Identify which cell holds the provided text, then report its (X, Y) central coordinate. 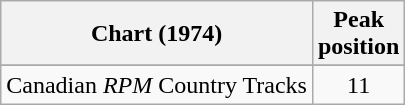
11 (358, 85)
Chart (1974) (157, 34)
Canadian RPM Country Tracks (157, 85)
Peakposition (358, 34)
